Scan for the cell matching the given text and deliver its [X, Y] coordinate at center. 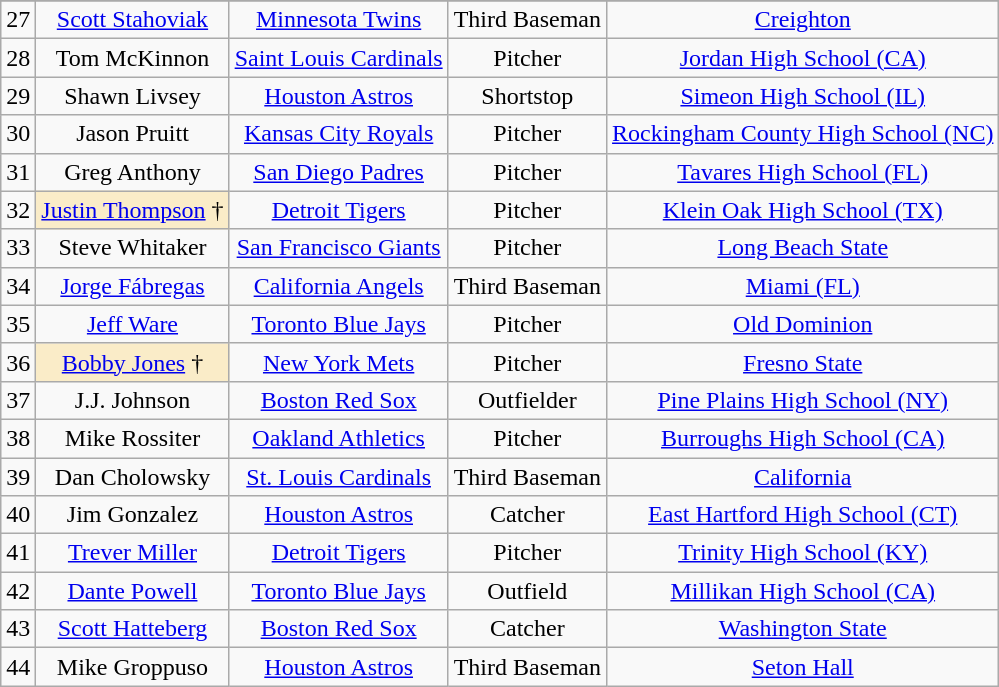
37 [18, 400]
Saint Louis Cardinals [338, 58]
Tavares High School (FL) [803, 172]
J.J. Johnson [132, 400]
Kansas City Royals [338, 134]
Oakland Athletics [338, 438]
Dan Cholowsky [132, 477]
St. Louis Cardinals [338, 477]
39 [18, 477]
California [803, 477]
East Hartford High School (CT) [803, 515]
29 [18, 96]
Trever Miller [132, 553]
Burroughs High School (CA) [803, 438]
Washington State [803, 629]
Trinity High School (KY) [803, 553]
Tom McKinnon [132, 58]
Shawn Livsey [132, 96]
28 [18, 58]
Millikan High School (CA) [803, 591]
Rockingham County High School (NC) [803, 134]
Scott Hatteberg [132, 629]
California Angels [338, 286]
36 [18, 362]
Klein Oak High School (TX) [803, 210]
Old Dominion [803, 324]
Greg Anthony [132, 172]
Minnesota Twins [338, 20]
Jordan High School (CA) [803, 58]
34 [18, 286]
Creighton [803, 20]
41 [18, 553]
Pine Plains High School (NY) [803, 400]
Fresno State [803, 362]
33 [18, 248]
Jason Pruitt [132, 134]
27 [18, 20]
Long Beach State [803, 248]
Jeff Ware [132, 324]
Bobby Jones † [132, 362]
Jorge Fábregas [132, 286]
Shortstop [527, 96]
38 [18, 438]
Mike Groppuso [132, 667]
San Francisco Giants [338, 248]
30 [18, 134]
Scott Stahoviak [132, 20]
Jim Gonzalez [132, 515]
42 [18, 591]
Simeon High School (IL) [803, 96]
San Diego Padres [338, 172]
35 [18, 324]
43 [18, 629]
Seton Hall [803, 667]
Steve Whitaker [132, 248]
31 [18, 172]
Mike Rossiter [132, 438]
44 [18, 667]
Dante Powell [132, 591]
Miami (FL) [803, 286]
Outfield [527, 591]
Outfielder [527, 400]
40 [18, 515]
32 [18, 210]
New York Mets [338, 362]
Justin Thompson † [132, 210]
